Scan for the cell matching the given text and deliver its [x, y] coordinate at center. 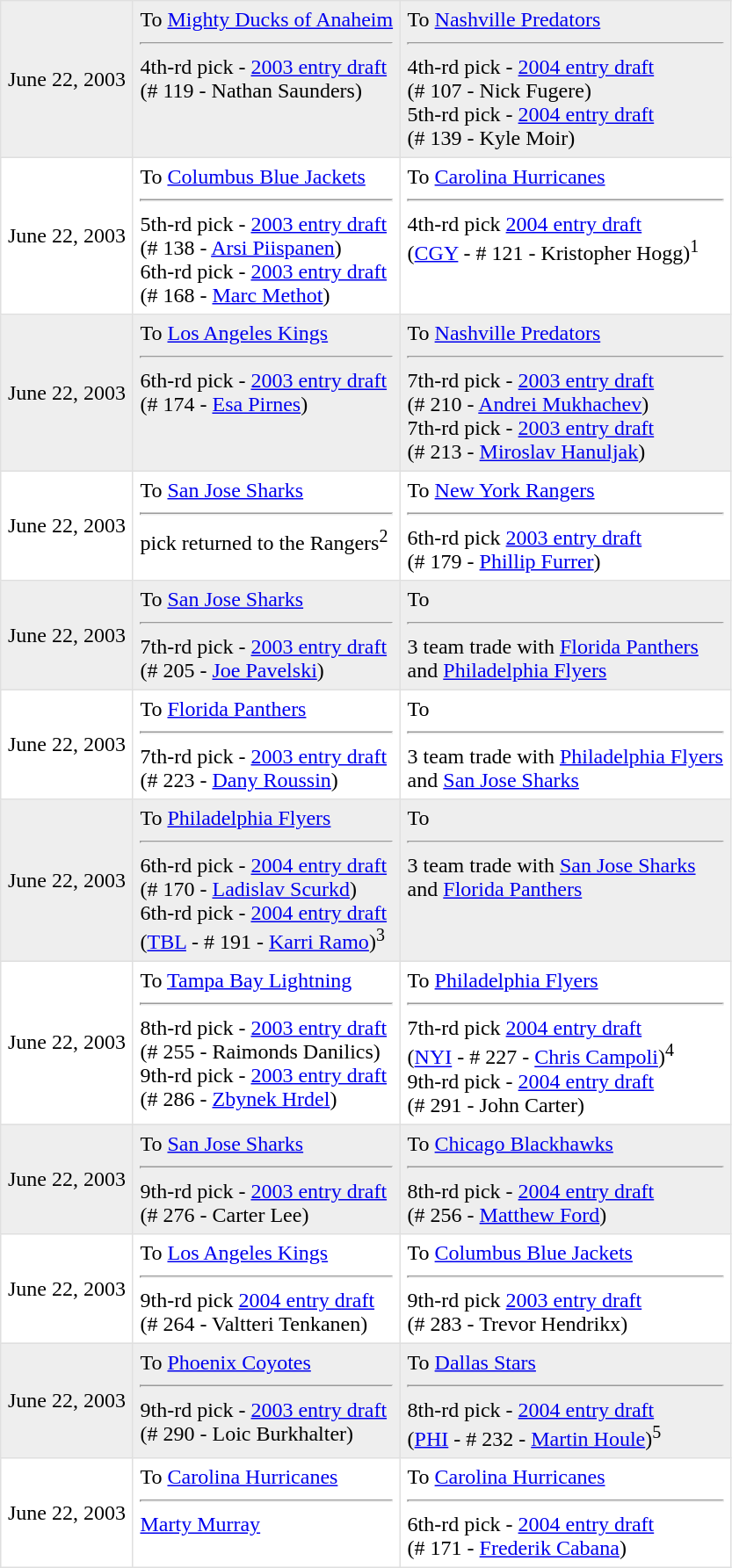
To3 team trade with Philadelphia Flyersand San Jose Sharks [565, 744]
To Philadelphia Flyers6th-rd pick - 2004 entry draft(# 170 - Ladislav Scurkd)6th-rd pick - 2004 entry draft(TBL - # 191 - Karri Ramo)3 [266, 880]
To New York Rangers6th-rd pick 2003 entry draft(# 179 - Phillip Furrer) [565, 525]
To Carolina HurricanesMarty Murray [266, 1513]
To Los Angeles Kings9th-rd pick 2004 entry draft(# 264 - Valtteri Tenkanen) [266, 1288]
To Chicago Blackhawks8th-rd pick - 2004 entry draft(# 256 - Matthew Ford) [565, 1179]
To Nashville Predators7th-rd pick - 2003 entry draft(# 210 - Andrei Mukhachev)7th-rd pick - 2003 entry draft(# 213 - Miroslav Hanuljak) [565, 393]
To Nashville Predators4th-rd pick - 2004 entry draft(# 107 - Nick Fugere)5th-rd pick - 2004 entry draft(# 139 - Kyle Moir) [565, 79]
To Phoenix Coyotes9th-rd pick - 2003 entry draft(# 290 - Loic Burkhalter) [266, 1400]
To Columbus Blue Jackets5th-rd pick - 2003 entry draft(# 138 - Arsi Piispanen)6th-rd pick - 2003 entry draft(# 168 - Marc Methot) [266, 235]
To San Jose Sharkspick returned to the Rangers2 [266, 525]
To Columbus Blue Jackets9th-rd pick 2003 entry draft(# 283 - Trevor Hendrikx) [565, 1288]
To Carolina Hurricanes6th-rd pick - 2004 entry draft(# 171 - Frederik Cabana) [565, 1513]
To Florida Panthers7th-rd pick - 2003 entry draft(# 223 - Dany Roussin) [266, 744]
To3 team trade with San Jose Sharksand Florida Panthers [565, 880]
To Tampa Bay Lightning8th-rd pick - 2003 entry draft(# 255 - Raimonds Danilics)9th-rd pick - 2003 entry draft(# 286 - Zbynek Hrdel) [266, 1044]
To Carolina Hurricanes4th-rd pick 2004 entry draft(CGY - # 121 - Kristopher Hogg)1 [565, 235]
To Dallas Stars8th-rd pick - 2004 entry draft(PHI - # 232 - Martin Houle)5 [565, 1400]
To3 team trade with Florida Panthersand Philadelphia Flyers [565, 635]
To San Jose Sharks7th-rd pick - 2003 entry draft(# 205 - Joe Pavelski) [266, 635]
To San Jose Sharks9th-rd pick - 2003 entry draft(# 276 - Carter Lee) [266, 1179]
To Los Angeles Kings6th-rd pick - 2003 entry draft(# 174 - Esa Pirnes) [266, 393]
To Philadelphia Flyers7th-rd pick 2004 entry draft(NYI - # 227 - Chris Campoli)49th-rd pick - 2004 entry draft(# 291 - John Carter) [565, 1044]
To Mighty Ducks of Anaheim4th-rd pick - 2003 entry draft(# 119 - Nathan Saunders) [266, 79]
